From the cell containing the given text, extract its center point as (x, y) coordinate. 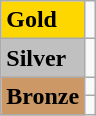
Silver (43, 58)
Gold (43, 20)
Bronze (43, 96)
